Return [X, Y] of the center of cell containing provided text 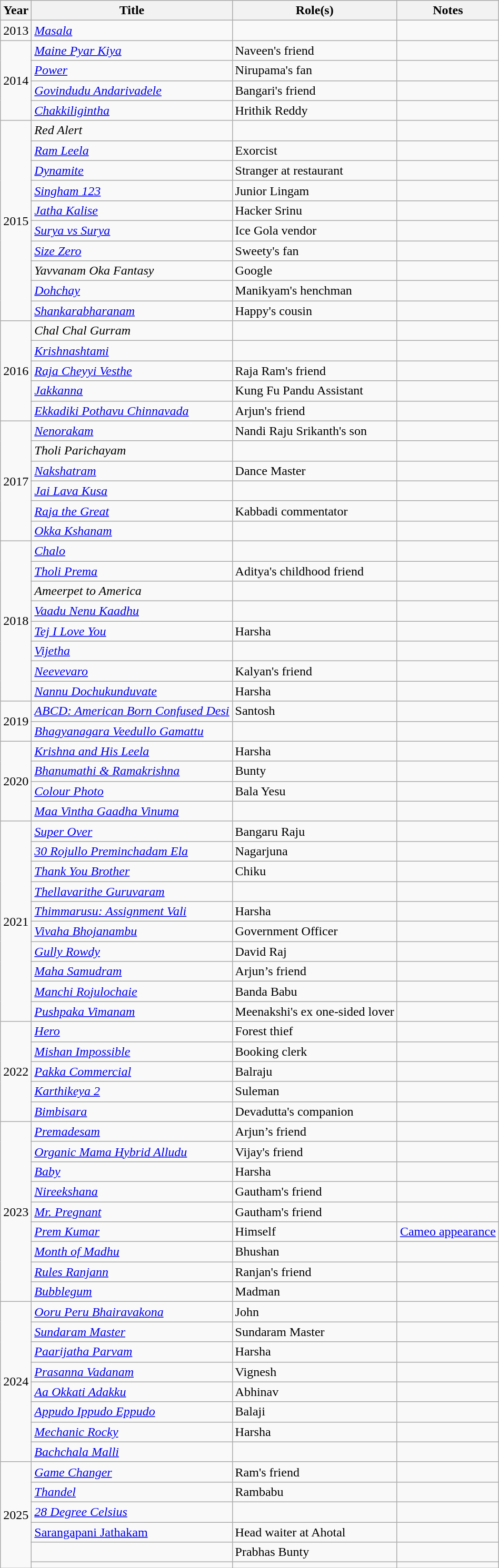
Role(s) [315, 11]
Dynamite [132, 170]
Surya vs Surya [132, 230]
Bhagyanagara Veedullo Gamattu [132, 731]
28 Degree Celsius [132, 1512]
Notes [447, 11]
Power [132, 70]
Mr. Pregnant [132, 1211]
Hacker Srinu [315, 210]
Jai Lava Kusa [132, 491]
Happy's cousin [315, 311]
Shankarabharanam [132, 311]
Gully Rowdy [132, 952]
Raja the Great [132, 511]
Dance Master [315, 471]
Cameo appearance [447, 1232]
Baby [132, 1171]
Nireekshana [132, 1191]
Junior Lingam [315, 190]
Bangari's friend [315, 90]
Chalo [132, 551]
Chakkiligintha [132, 110]
2013 [16, 31]
Krishna and His Leela [132, 751]
Nenorakam [132, 431]
Tholi Parichayam [132, 451]
Madman [315, 1292]
2020 [16, 781]
Appudo Ippudo Eppudo [132, 1412]
Stranger at restaurant [315, 170]
Thank You Brother [132, 871]
Jatha Kalise [132, 210]
Balraju [315, 1071]
Bachchala Malli [132, 1452]
Bunty [315, 771]
Year [16, 11]
Red Alert [132, 130]
Singham 123 [132, 190]
Manchi Rojulochaie [132, 992]
Title [132, 11]
Maine Pyar Kiya [132, 50]
Maa Vintha Gaadha Vinuma [132, 811]
John [315, 1312]
Govindudu Andarivadele [132, 90]
Ram Leela [132, 150]
2016 [16, 371]
Sweety's fan [315, 251]
Paarijatha Parvam [132, 1352]
Vijay's friend [315, 1151]
Naveen's friend [315, 50]
2017 [16, 481]
Ram's friend [315, 1472]
Vivaha Bhojanambu [132, 932]
Karthikeya 2 [132, 1091]
Government Officer [315, 932]
Prabhas Bunty [315, 1552]
Rambabu [315, 1492]
2021 [16, 922]
Santosh [315, 711]
Aditya's childhood friend [315, 571]
Hrithik Reddy [315, 110]
Nannu Dochukunduvate [132, 691]
Devadutta's companion [315, 1111]
Tholi Prema [132, 571]
2024 [16, 1382]
Prem Kumar [132, 1232]
Aa Okkati Adakku [132, 1392]
2019 [16, 721]
Bangaru Raju [315, 831]
Neevevaro [132, 671]
Game Changer [132, 1472]
Banda Babu [315, 992]
Vijetha [132, 651]
Chal Chal Gurram [132, 331]
Vaadu Nenu Kaadhu [132, 611]
Mishan Impossible [132, 1051]
Forest thief [315, 1031]
Okka Kshanam [132, 531]
Nirupama's fan [315, 70]
Maha Samudram [132, 972]
Ranjan's friend [315, 1272]
Ekkadiki Pothavu Chinnavada [132, 411]
Chiku [315, 871]
Bala Yesu [315, 791]
Google [315, 271]
2025 [16, 1515]
Dohchay [132, 291]
Nakshatram [132, 471]
Hero [132, 1031]
Nandi Raju Srikanth's son [315, 431]
Thandel [132, 1492]
Super Over [132, 831]
2022 [16, 1071]
Size Zero [132, 251]
Suleman [315, 1091]
ABCD: American Born Confused Desi [132, 711]
Abhinav [315, 1392]
Bhanumathi & Ramakrishna [132, 771]
Sarangapani Jathakam [132, 1532]
Head waiter at Ahotal [315, 1532]
Mechanic Rocky [132, 1432]
Bubblegum [132, 1292]
Kabbadi commentator [315, 511]
Meenakshi's ex one-sided lover [315, 1011]
Colour Photo [132, 791]
2014 [16, 80]
30 Rojullo Preminchadam Ela [132, 851]
Rules Ranjann [132, 1272]
Yavvanam Oka Fantasy [132, 271]
Ameerpet to America [132, 591]
Raja Cheyyi Vesthe [132, 371]
Manikyam's henchman [315, 291]
Nagarjuna [315, 851]
Thimmarusu: Assignment Vali [132, 912]
Himself [315, 1232]
Bimbisara [132, 1111]
Exorcist [315, 150]
Kung Fu Pandu Assistant [315, 391]
Balaji [315, 1412]
2015 [16, 221]
Month of Madhu [132, 1252]
Vignesh [315, 1372]
Masala [132, 31]
Pakka Commercial [132, 1071]
2023 [16, 1212]
David Raj [315, 952]
Tej I Love You [132, 631]
Pushpaka Vimanam [132, 1011]
Organic Mama Hybrid Alludu [132, 1151]
Krishnashtami [132, 351]
Raja Ram's friend [315, 371]
Thellavarithe Guruvaram [132, 892]
Premadesam [132, 1131]
Bhushan [315, 1252]
Booking clerk [315, 1051]
Kalyan's friend [315, 671]
Ice Gola vendor [315, 230]
Arjun's friend [315, 411]
Ooru Peru Bhairavakona [132, 1312]
Prasanna Vadanam [132, 1372]
Jakkanna [132, 391]
2018 [16, 621]
